Extract the [X, Y] coordinate from the center of the cell holding the provided text.  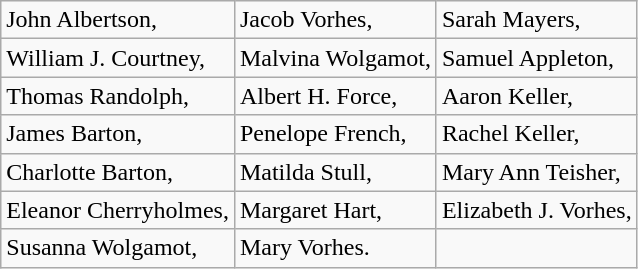
Aaron Keller, [536, 96]
Mary Ann Teisher, [536, 172]
Charlotte Barton, [118, 172]
Eleanor Cherryholmes, [118, 210]
Malvina Wolgamot, [335, 58]
Penelope French, [335, 134]
Albert H. Force, [335, 96]
Matilda Stull, [335, 172]
Mary Vorhes. [335, 248]
John Albertson, [118, 20]
James Barton, [118, 134]
Sarah Mayers, [536, 20]
Rachel Keller, [536, 134]
Thomas Randolph, [118, 96]
Margaret Hart, [335, 210]
Susanna Wolgamot, [118, 248]
Jacob Vorhes, [335, 20]
Elizabeth J. Vorhes, [536, 210]
Samuel Appleton, [536, 58]
William J. Courtney, [118, 58]
